Locate the cell with the specified text and output its [X, Y] center coordinate. 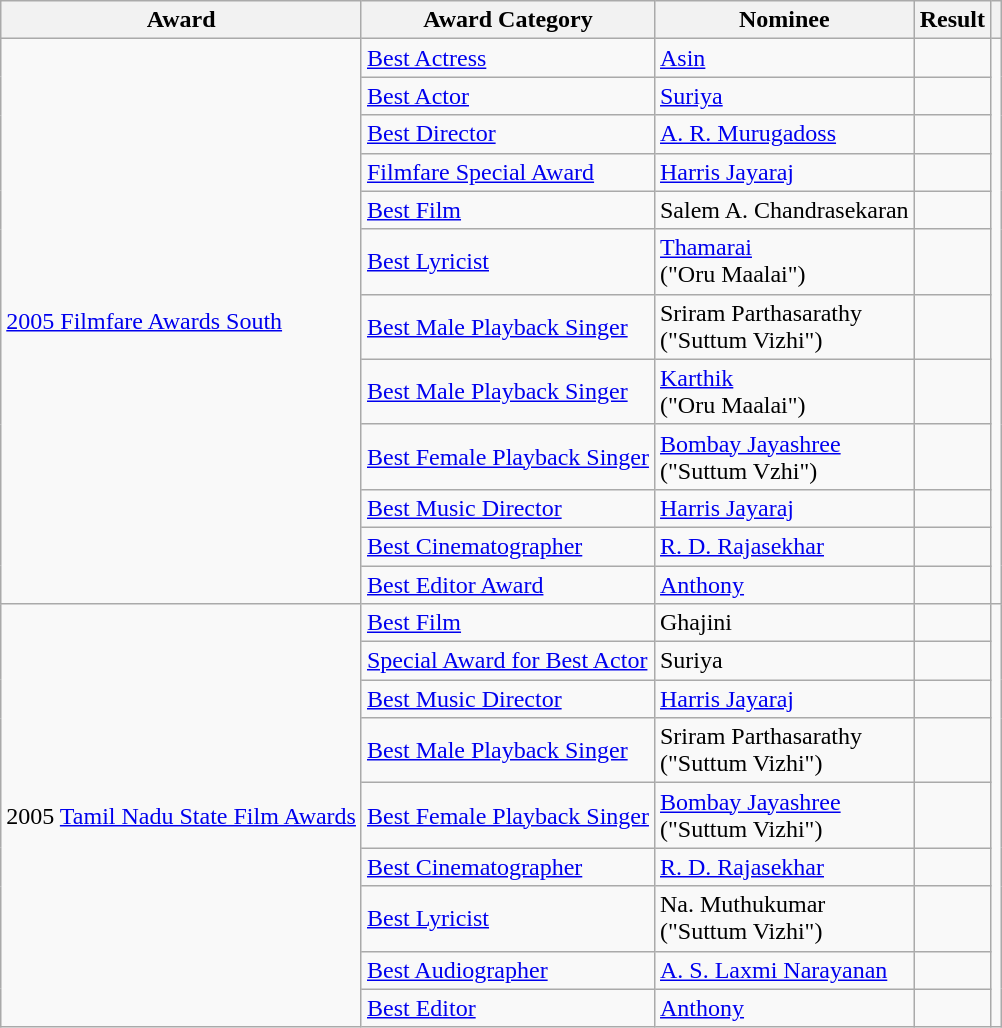
Award [182, 20]
Result [952, 20]
Bombay Jayashree("Suttum Vzhi") [784, 456]
Best Actress [508, 58]
Best Editor Award [508, 585]
Best Actor [508, 96]
Salem A. Chandrasekaran [784, 210]
Special Award for Best Actor [508, 661]
Nominee [784, 20]
A. S. Laxmi Narayanan [784, 970]
Asin [784, 58]
Ghajini [784, 623]
Award Category [508, 20]
A. R. Murugadoss [784, 134]
Best Audiographer [508, 970]
Na. Muthukumar("Suttum Vizhi") [784, 918]
2005 Filmfare Awards South [182, 322]
Thamarai("Oru Maalai") [784, 262]
2005 Tamil Nadu State Film Awards [182, 816]
Best Director [508, 134]
Filmfare Special Award [508, 172]
Bombay Jayashree("Suttum Vizhi") [784, 816]
Karthik("Oru Maalai") [784, 392]
Best Editor [508, 1008]
